Locate the cell with the specified text and output its (X, Y) center coordinate. 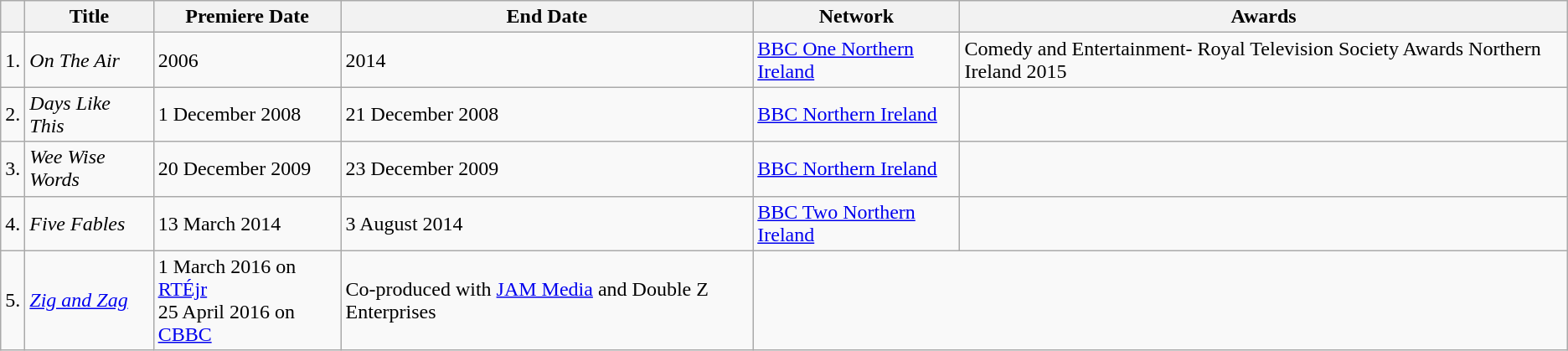
2014 (547, 60)
Wee Wise Words (89, 169)
Network (856, 17)
Days Like This (89, 114)
21 December 2008 (547, 114)
Title (89, 17)
Co-produced with JAM Media and Double Z Enterprises (547, 300)
3 August 2014 (547, 223)
End Date (547, 17)
Five Fables (89, 223)
5. (13, 300)
Premiere Date (247, 17)
2. (13, 114)
Awards (1263, 17)
23 December 2009 (547, 169)
BBC One Northern Ireland (856, 60)
Comedy and Entertainment- Royal Television Society Awards Northern Ireland 2015 (1263, 60)
2006 (247, 60)
4. (13, 223)
1 March 2016 on RTÉjr25 April 2016 on CBBC (247, 300)
On The Air (89, 60)
1 December 2008 (247, 114)
20 December 2009 (247, 169)
BBC Two Northern Ireland (856, 223)
13 March 2014 (247, 223)
1. (13, 60)
Zig and Zag (89, 300)
3. (13, 169)
